Output the (x, y) coordinate of the center of the cell containing the given text.  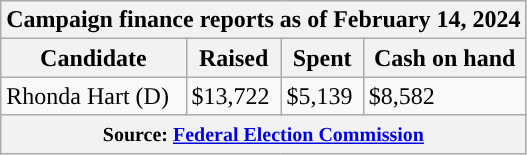
Campaign finance reports as of February 14, 2024 (264, 20)
$13,722 (234, 96)
$8,582 (444, 96)
Candidate (94, 58)
$5,139 (322, 96)
Rhonda Hart (D) (94, 96)
Spent (322, 58)
Source: Federal Election Commission (264, 134)
Cash on hand (444, 58)
Raised (234, 58)
